Extract the [x, y] coordinate from the center of the cell holding the provided text.  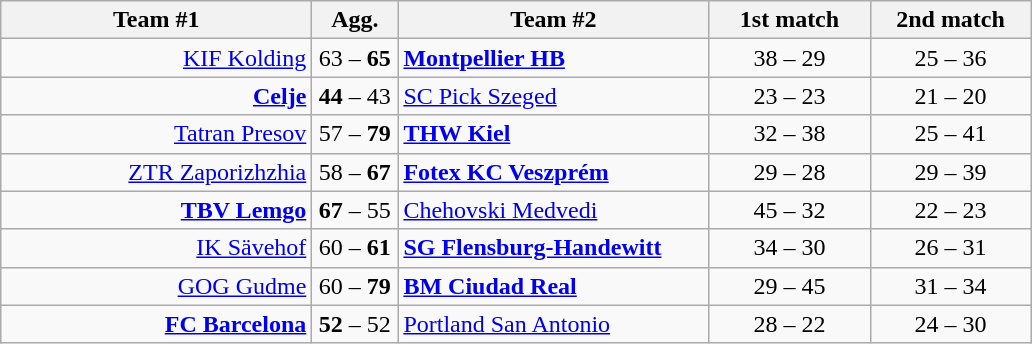
34 – 30 [790, 248]
KIF Kolding [156, 58]
29 – 39 [950, 172]
Team #1 [156, 20]
24 – 30 [950, 324]
1st match [790, 20]
29 – 28 [790, 172]
Fotex KC Veszprém [554, 172]
31 – 34 [950, 286]
TBV Lemgo [156, 210]
58 – 67 [355, 172]
26 – 31 [950, 248]
2nd match [950, 20]
67 – 55 [355, 210]
60 – 79 [355, 286]
52 – 52 [355, 324]
57 – 79 [355, 134]
23 – 23 [790, 96]
32 – 38 [790, 134]
29 – 45 [790, 286]
25 – 36 [950, 58]
63 – 65 [355, 58]
Team #2 [554, 20]
Agg. [355, 20]
38 – 29 [790, 58]
THW Kiel [554, 134]
Tatran Presov [156, 134]
GOG Gudme [156, 286]
Celje [156, 96]
SC Pick Szeged [554, 96]
Chehovski Medvedi [554, 210]
FC Barcelona [156, 324]
SG Flensburg-Handewitt [554, 248]
21 – 20 [950, 96]
Portland San Antonio [554, 324]
Montpellier HB [554, 58]
60 – 61 [355, 248]
IK Sävehof [156, 248]
ZTR Zaporizhzhia [156, 172]
BM Ciudad Real [554, 286]
45 – 32 [790, 210]
28 – 22 [790, 324]
25 – 41 [950, 134]
22 – 23 [950, 210]
44 – 43 [355, 96]
